Locate the cell with the specified text and output its (X, Y) center coordinate. 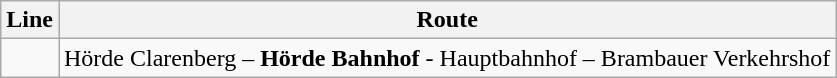
Hörde Clarenberg – Hörde Bahnhof - Hauptbahnhof – Brambauer Verkehrshof (446, 58)
Line (30, 20)
Route (446, 20)
